For the text-containing cell, return its midpoint in [x, y] coordinate format. 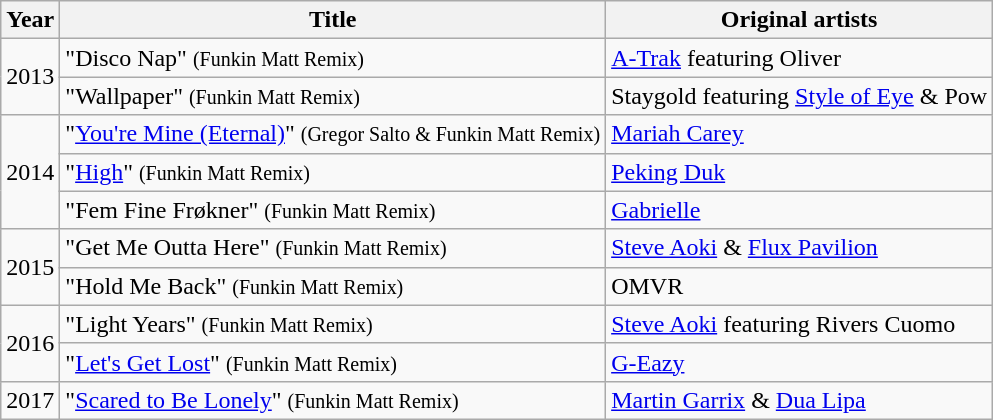
2015 [30, 267]
"You're Mine (Eternal)" (Gregor Salto & Funkin Matt Remix) [333, 134]
"Disco Nap" (Funkin Matt Remix) [333, 58]
"Fem Fine Frøkner" (Funkin Matt Remix) [333, 210]
"Scared to Be Lonely" (Funkin Matt Remix) [333, 400]
G-Eazy [800, 362]
Martin Garrix & Dua Lipa [800, 400]
OMVR [800, 286]
Mariah Carey [800, 134]
"Wallpaper" (Funkin Matt Remix) [333, 96]
"Hold Me Back" (Funkin Matt Remix) [333, 286]
2017 [30, 400]
Title [333, 20]
"Let's Get Lost" (Funkin Matt Remix) [333, 362]
Gabrielle [800, 210]
2014 [30, 172]
2016 [30, 343]
"Light Years" (Funkin Matt Remix) [333, 324]
Year [30, 20]
Staygold featuring Style of Eye & Pow [800, 96]
"Get Me Outta Here" (Funkin Matt Remix) [333, 248]
Peking Duk [800, 172]
Steve Aoki & Flux Pavilion [800, 248]
2013 [30, 77]
Original artists [800, 20]
Steve Aoki featuring Rivers Cuomo [800, 324]
A-Trak featuring Oliver [800, 58]
"High" (Funkin Matt Remix) [333, 172]
